Pinpoint the cell where the given text exists, returning its [x, y] midpoint coordinate. 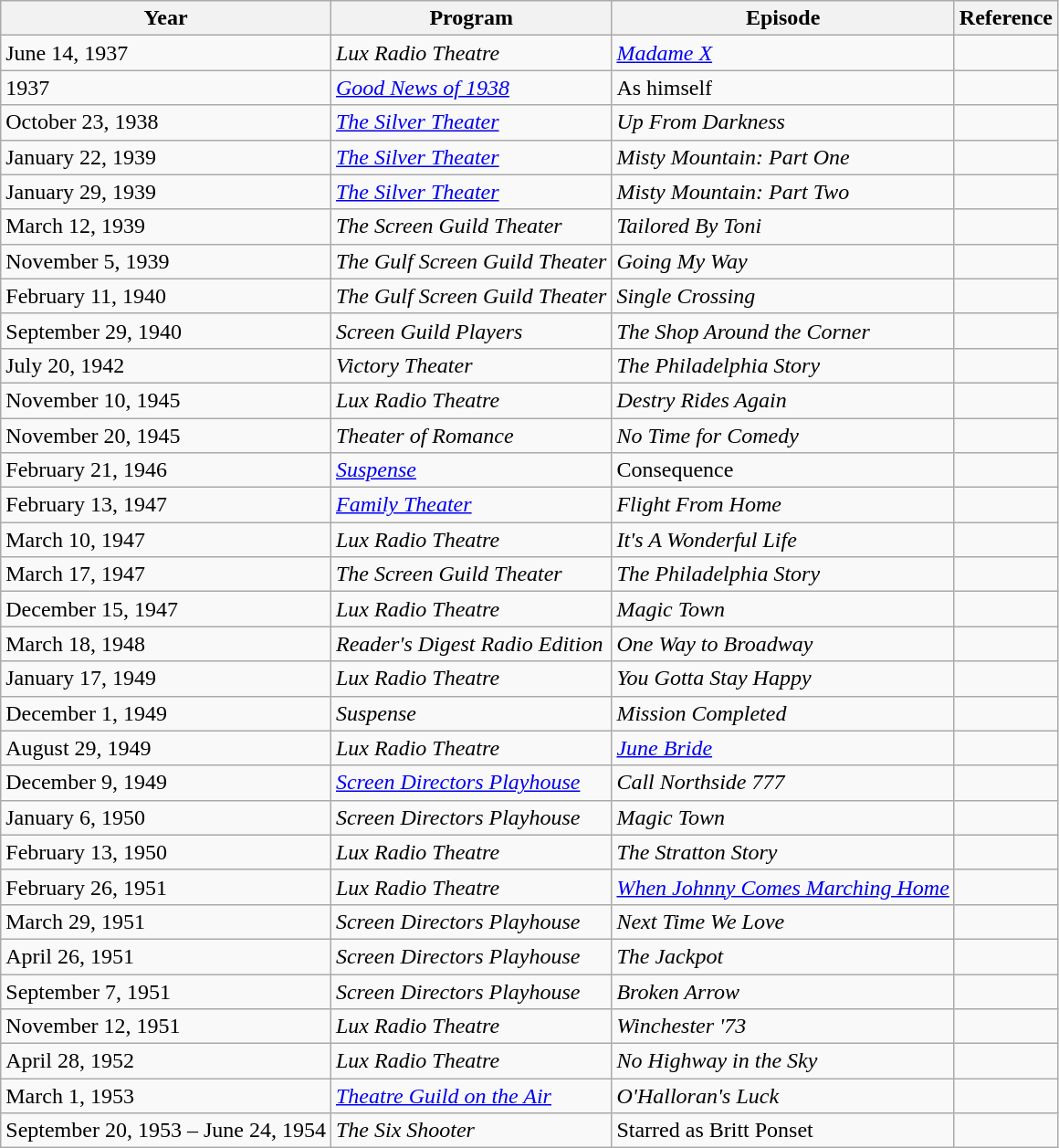
September 29, 1940 [166, 331]
Winchester '73 [783, 1027]
The Shop Around the Corner [783, 331]
Up From Darkness [783, 122]
Mission Completed [783, 713]
March 18, 1948 [166, 644]
February 21, 1946 [166, 470]
Episode [783, 18]
April 26, 1951 [166, 956]
Victory Theater [471, 365]
One Way to Broadway [783, 644]
November 12, 1951 [166, 1027]
February 13, 1947 [166, 505]
Reference [1006, 18]
September 20, 1953 – June 24, 1954 [166, 1131]
January 29, 1939 [166, 192]
Next Time We Love [783, 922]
November 10, 1945 [166, 400]
Theater of Romance [471, 436]
Destry Rides Again [783, 400]
Flight From Home [783, 505]
December 1, 1949 [166, 713]
Good News of 1938 [471, 88]
The Six Shooter [471, 1131]
January 22, 1939 [166, 157]
You Gotta Stay Happy [783, 679]
September 7, 1951 [166, 991]
Misty Mountain: Part Two [783, 192]
December 9, 1949 [166, 783]
O'Halloran's Luck [783, 1096]
The Stratton Story [783, 852]
June Bride [783, 748]
The Jackpot [783, 956]
Broken Arrow [783, 991]
January 17, 1949 [166, 679]
No Time for Comedy [783, 436]
Going My Way [783, 261]
March 12, 1939 [166, 226]
Program [471, 18]
January 6, 1950 [166, 817]
February 11, 1940 [166, 296]
March 10, 1947 [166, 540]
As himself [783, 88]
Consequence [783, 470]
Madame X [783, 53]
February 13, 1950 [166, 852]
Tailored By Toni [783, 226]
August 29, 1949 [166, 748]
Starred as Britt Ponset [783, 1131]
Reader's Digest Radio Edition [471, 644]
November 20, 1945 [166, 436]
Year [166, 18]
March 29, 1951 [166, 922]
March 1, 1953 [166, 1096]
Misty Mountain: Part One [783, 157]
March 17, 1947 [166, 574]
When Johnny Comes Marching Home [783, 887]
Screen Guild Players [471, 331]
It's A Wonderful Life [783, 540]
November 5, 1939 [166, 261]
July 20, 1942 [166, 365]
Single Crossing [783, 296]
Theatre Guild on the Air [471, 1096]
April 28, 1952 [166, 1061]
Call Northside 777 [783, 783]
October 23, 1938 [166, 122]
June 14, 1937 [166, 53]
1937 [166, 88]
December 15, 1947 [166, 609]
No Highway in the Sky [783, 1061]
Family Theater [471, 505]
February 26, 1951 [166, 887]
